Provide the (X, Y) coordinate of the cell's center where the given text is located.  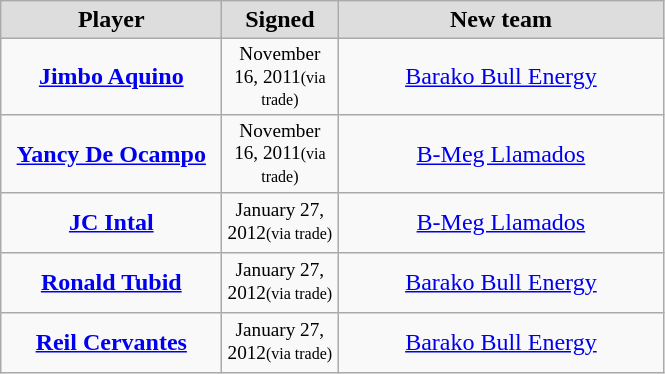
JC Intal (112, 222)
Ronald Tubid (112, 282)
Signed (280, 20)
Yancy De Ocampo (112, 154)
Reil Cervantes (112, 342)
New team (501, 20)
Jimbo Aquino (112, 78)
Player (112, 20)
